Find where the given text appears and provide that cell's center as [x, y] coordinate. 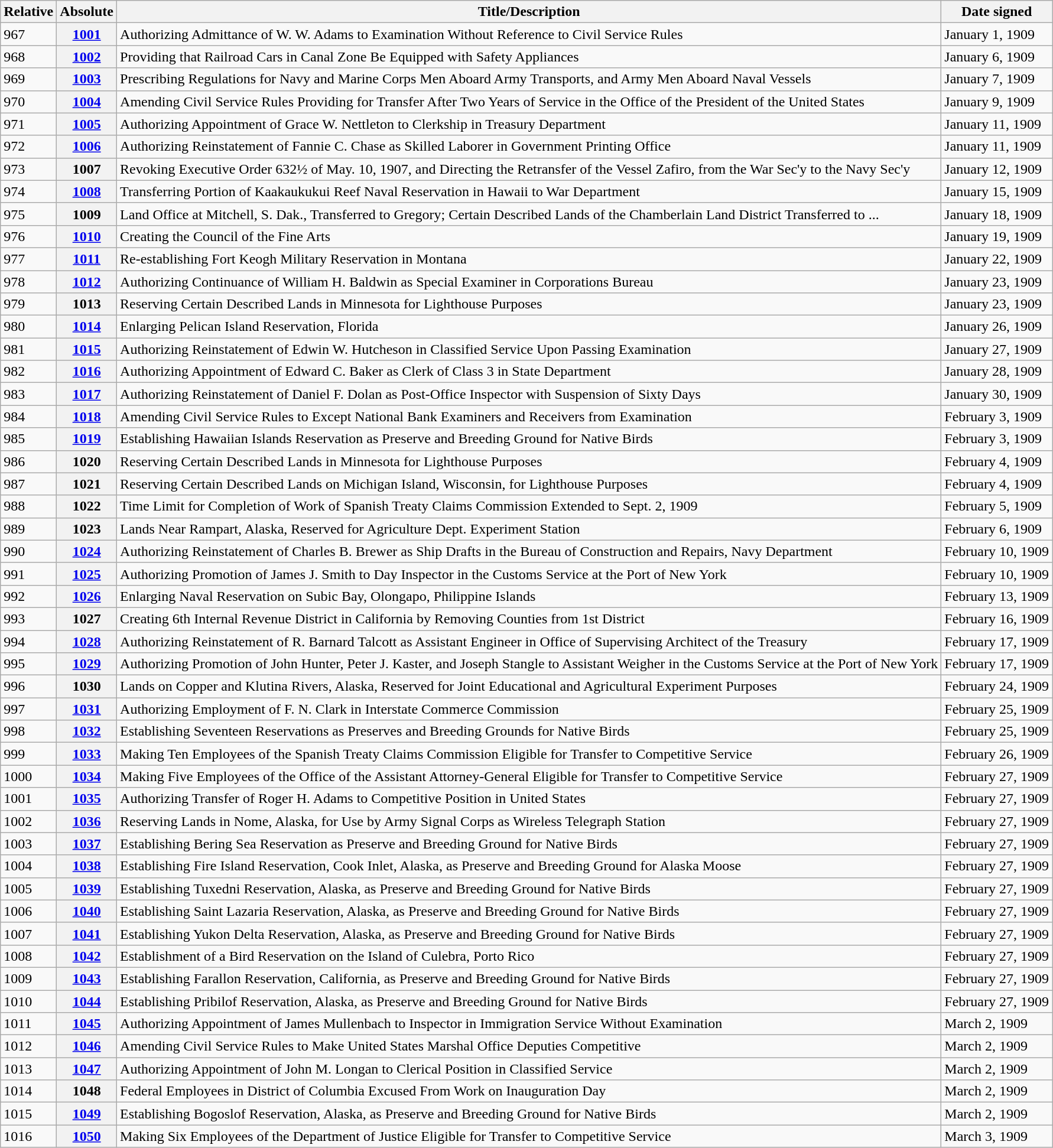
Authorizing Reinstatement of Charles B. Brewer as Ship Drafts in the Bureau of Construction and Repairs, Navy Department [529, 551]
Establishing Fire Island Reservation, Cook Inlet, Alaska, as Preserve and Breeding Ground for Alaska Moose [529, 866]
1049 [87, 1114]
Authorizing Employment of F. N. Clark in Interstate Commerce Commission [529, 709]
974 [28, 191]
1038 [87, 866]
Relative [28, 12]
Establishing Tuxedni Reservation, Alaska, as Preserve and Breeding Ground for Native Birds [529, 889]
January 15, 1909 [997, 191]
January 18, 1909 [997, 214]
March 3, 1909 [997, 1136]
985 [28, 439]
1047 [87, 1069]
1023 [87, 529]
1039 [87, 889]
969 [28, 79]
1027 [87, 619]
February 13, 1909 [997, 596]
Authorizing Reinstatement of Daniel F. Dolan as Post-Office Inspector with Suspension of Sixty Days [529, 394]
980 [28, 327]
1000 [28, 776]
973 [28, 169]
1037 [87, 844]
Establishment of a Bird Reservation on the Island of Culebra, Porto Rico [529, 956]
968 [28, 57]
1021 [87, 484]
990 [28, 551]
January 7, 1909 [997, 79]
January 27, 1909 [997, 349]
1026 [87, 596]
1043 [87, 978]
Absolute [87, 12]
January 9, 1909 [997, 102]
Authorizing Reinstatement of Edwin W. Hutcheson in Classified Service Upon Passing Examination [529, 349]
970 [28, 102]
967 [28, 34]
Authorizing Appointment of Edward C. Baker as Clerk of Class 3 in State Department [529, 372]
Establishing Hawaiian Islands Reservation as Preserve and Breeding Ground for Native Birds [529, 439]
988 [28, 506]
Title/Description [529, 12]
977 [28, 259]
987 [28, 484]
1042 [87, 956]
January 19, 1909 [997, 236]
999 [28, 754]
975 [28, 214]
Enlarging Naval Reservation on Subic Bay, Olongapo, Philippine Islands [529, 596]
Establishing Pribilof Reservation, Alaska, as Preserve and Breeding Ground for Native Birds [529, 1001]
February 24, 1909 [997, 687]
January 12, 1909 [997, 169]
Enlarging Pelican Island Reservation, Florida [529, 327]
1046 [87, 1046]
Establishing Farallon Reservation, California, as Preserve and Breeding Ground for Native Birds [529, 978]
1034 [87, 776]
983 [28, 394]
1028 [87, 641]
Reserving Lands in Nome, Alaska, for Use by Army Signal Corps as Wireless Telegraph Station [529, 821]
1031 [87, 709]
Authorizing Appointment of John M. Longan to Clerical Position in Classified Service [529, 1069]
1040 [87, 911]
998 [28, 731]
Creating 6th Internal Revenue District in California by Removing Counties from 1st District [529, 619]
Time Limit for Completion of Work of Spanish Treaty Claims Commission Extended to Sept. 2, 1909 [529, 506]
Transferring Portion of Kaakaukukui Reef Naval Reservation in Hawaii to War Department [529, 191]
995 [28, 664]
Authorizing Promotion of James J. Smith to Day Inspector in the Customs Service at the Port of New York [529, 574]
Amending Civil Service Rules to Make United States Marshal Office Deputies Competitive [529, 1046]
1019 [87, 439]
Establishing Saint Lazaria Reservation, Alaska, as Preserve and Breeding Ground for Native Birds [529, 911]
January 28, 1909 [997, 372]
971 [28, 124]
972 [28, 147]
1024 [87, 551]
984 [28, 417]
Establishing Seventeen Reservations as Preserves and Breeding Grounds for Native Birds [529, 731]
Federal Employees in District of Columbia Excused From Work on Inauguration Day [529, 1091]
989 [28, 529]
February 16, 1909 [997, 619]
982 [28, 372]
January 6, 1909 [997, 57]
1025 [87, 574]
February 5, 1909 [997, 506]
Authorizing Transfer of Roger H. Adams to Competitive Position in United States [529, 799]
Providing that Railroad Cars in Canal Zone Be Equipped with Safety Appliances [529, 57]
Lands on Copper and Klutina Rivers, Alaska, Reserved for Joint Educational and Agricultural Experiment Purposes [529, 687]
979 [28, 304]
Revoking Executive Order 632½ of May. 10, 1907, and Directing the Retransfer of the Vessel Zafiro, from the War Sec'y to the Navy Sec'y [529, 169]
Authorizing Promotion of John Hunter, Peter J. Kaster, and Joseph Stangle to Assistant Weigher in the Customs Service at the Port of New York [529, 664]
Making Five Employees of the Office of the Assistant Attorney-General Eligible for Transfer to Competitive Service [529, 776]
986 [28, 461]
Amending Civil Service Rules to Except National Bank Examiners and Receivers from Examination [529, 417]
978 [28, 282]
Creating the Council of the Fine Arts [529, 236]
1022 [87, 506]
Making Ten Employees of the Spanish Treaty Claims Commission Eligible for Transfer to Competitive Service [529, 754]
992 [28, 596]
1036 [87, 821]
Authorizing Reinstatement of R. Barnard Talcott as Assistant Engineer in Office of Supervising Architect of the Treasury [529, 641]
994 [28, 641]
Prescribing Regulations for Navy and Marine Corps Men Aboard Army Transports, and Army Men Aboard Naval Vessels [529, 79]
1018 [87, 417]
1035 [87, 799]
Authorizing Admittance of W. W. Adams to Examination Without Reference to Civil Service Rules [529, 34]
981 [28, 349]
1033 [87, 754]
Reserving Certain Described Lands on Michigan Island, Wisconsin, for Lighthouse Purposes [529, 484]
1044 [87, 1001]
1017 [87, 394]
1020 [87, 461]
976 [28, 236]
Date signed [997, 12]
993 [28, 619]
991 [28, 574]
1030 [87, 687]
1032 [87, 731]
February 6, 1909 [997, 529]
January 22, 1909 [997, 259]
February 26, 1909 [997, 754]
Establishing Bogoslof Reservation, Alaska, as Preserve and Breeding Ground for Native Birds [529, 1114]
Establishing Bering Sea Reservation as Preserve and Breeding Ground for Native Birds [529, 844]
Amending Civil Service Rules Providing for Transfer After Two Years of Service in the Office of the President of the United States [529, 102]
1045 [87, 1024]
Authorizing Reinstatement of Fannie C. Chase as Skilled Laborer in Government Printing Office [529, 147]
1029 [87, 664]
1041 [87, 934]
Authorizing Appointment of James Mullenbach to Inspector in Immigration Service Without Examination [529, 1024]
997 [28, 709]
Land Office at Mitchell, S. Dak., Transferred to Gregory; Certain Described Lands of the Chamberlain Land District Transferred to ... [529, 214]
Establishing Yukon Delta Reservation, Alaska, as Preserve and Breeding Ground for Native Birds [529, 934]
1050 [87, 1136]
Authorizing Continuance of William H. Baldwin as Special Examiner in Corporations Bureau [529, 282]
1048 [87, 1091]
Making Six Employees of the Department of Justice Eligible for Transfer to Competitive Service [529, 1136]
Re-establishing Fort Keogh Military Reservation in Montana [529, 259]
January 1, 1909 [997, 34]
Authorizing Appointment of Grace W. Nettleton to Clerkship in Treasury Department [529, 124]
January 30, 1909 [997, 394]
Lands Near Rampart, Alaska, Reserved for Agriculture Dept. Experiment Station [529, 529]
996 [28, 687]
January 26, 1909 [997, 327]
